Detect which cell encompasses the target text, then output its (X, Y) center coordinate. 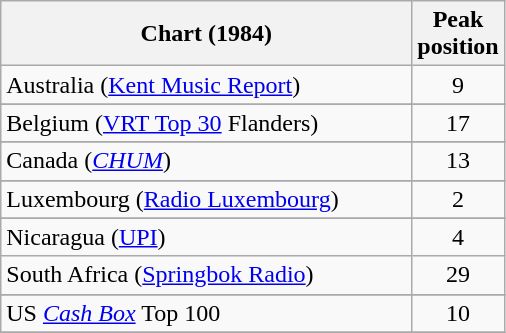
US Cash Box Top 100 (206, 313)
Chart (1984) (206, 34)
4 (458, 237)
13 (458, 161)
Luxembourg (Radio Luxembourg) (206, 199)
Australia (Kent Music Report) (206, 85)
2 (458, 199)
17 (458, 123)
Belgium (VRT Top 30 Flanders) (206, 123)
Nicaragua (UPI) (206, 237)
Canada (CHUM) (206, 161)
Peakposition (458, 34)
9 (458, 85)
29 (458, 275)
10 (458, 313)
South Africa (Springbok Radio) (206, 275)
